Provide the (x, y) coordinate of the cell's center where the given text is located.  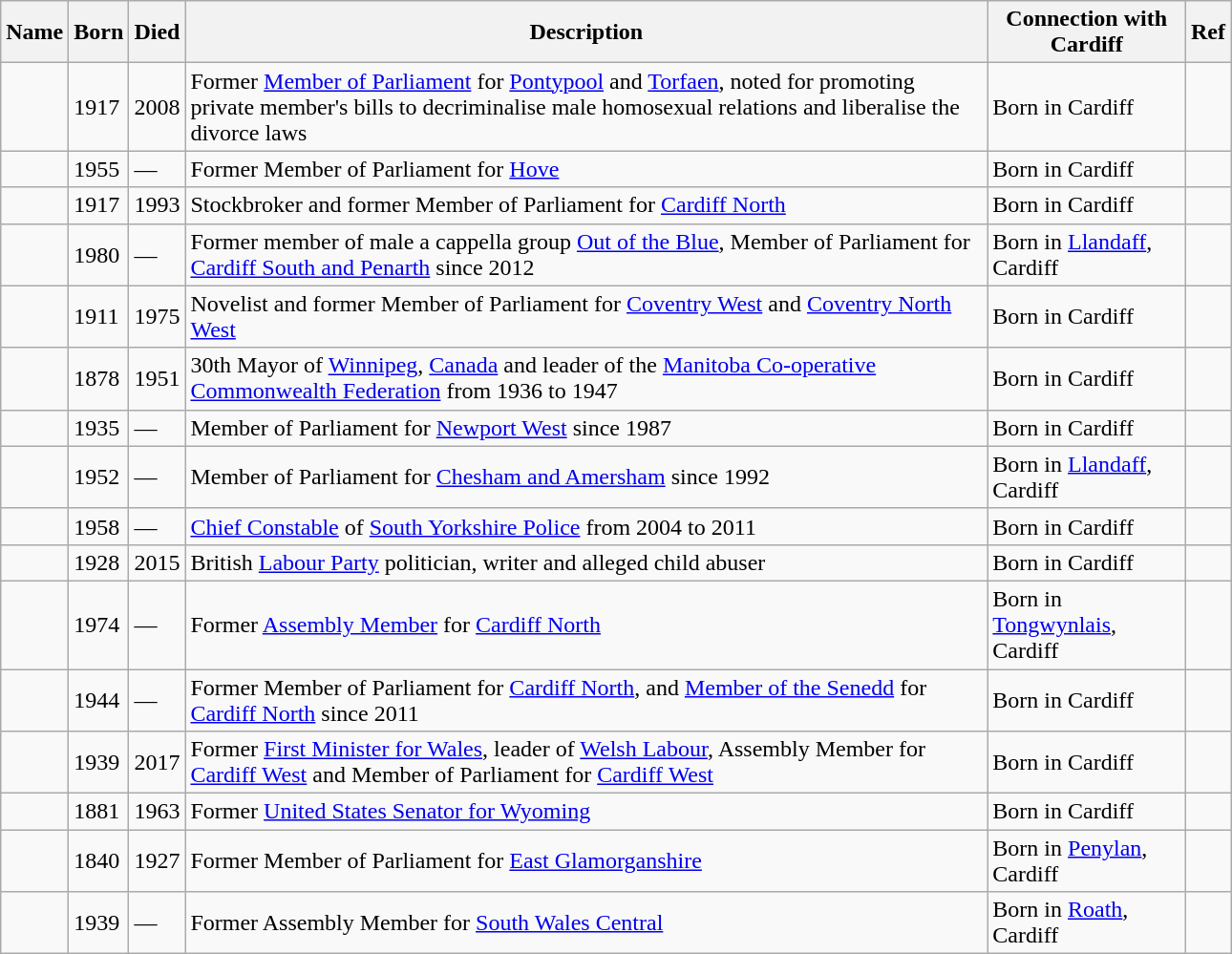
1911 (99, 317)
30th Mayor of Winnipeg, Canada and leader of the Manitoba Co-operative Commonwealth Federation from 1936 to 1947 (586, 378)
Member of Parliament for Newport West since 1987 (586, 428)
Chief Constable of South Yorkshire Police from 2004 to 2011 (586, 526)
Name (34, 32)
1935 (99, 428)
1980 (99, 254)
Born (99, 32)
British Labour Party politician, writer and alleged child abuser (586, 562)
1974 (99, 625)
1840 (99, 861)
1993 (157, 205)
Connection with Cardiff (1087, 32)
2017 (157, 762)
1878 (99, 378)
1955 (99, 169)
1944 (99, 699)
Former Member of Parliament for Cardiff North, and Member of the Senedd for Cardiff North since 2011 (586, 699)
1958 (99, 526)
Died (157, 32)
Description (586, 32)
Novelist and former Member of Parliament for Coventry West and Coventry North West (586, 317)
Former member of male a cappella group Out of the Blue, Member of Parliament for Cardiff South and Penarth since 2012 (586, 254)
Former Member of Parliament for East Glamorganshire (586, 861)
Former Member of Parliament for Hove (586, 169)
Born in Tongwynlais, Cardiff (1087, 625)
1951 (157, 378)
1927 (157, 861)
1952 (99, 477)
Member of Parliament for Chesham and Amersham since 1992 (586, 477)
Born in Penylan, Cardiff (1087, 861)
Ref (1207, 32)
1975 (157, 317)
Former Assembly Member for Cardiff North (586, 625)
1881 (99, 812)
1963 (157, 812)
1928 (99, 562)
Stockbroker and former Member of Parliament for Cardiff North (586, 205)
Born in Roath, Cardiff (1087, 922)
2008 (157, 107)
Former First Minister for Wales, leader of Welsh Labour, Assembly Member for Cardiff West and Member of Parliament for Cardiff West (586, 762)
2015 (157, 562)
Former Assembly Member for South Wales Central (586, 922)
Former United States Senator for Wyoming (586, 812)
